Identify which cell holds the provided text, then report its (X, Y) central coordinate. 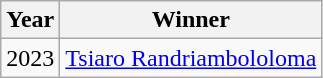
Tsiaro Randriambololoma (191, 58)
Winner (191, 20)
2023 (30, 58)
Year (30, 20)
